Pinpoint the cell where the given text exists, returning its [X, Y] midpoint coordinate. 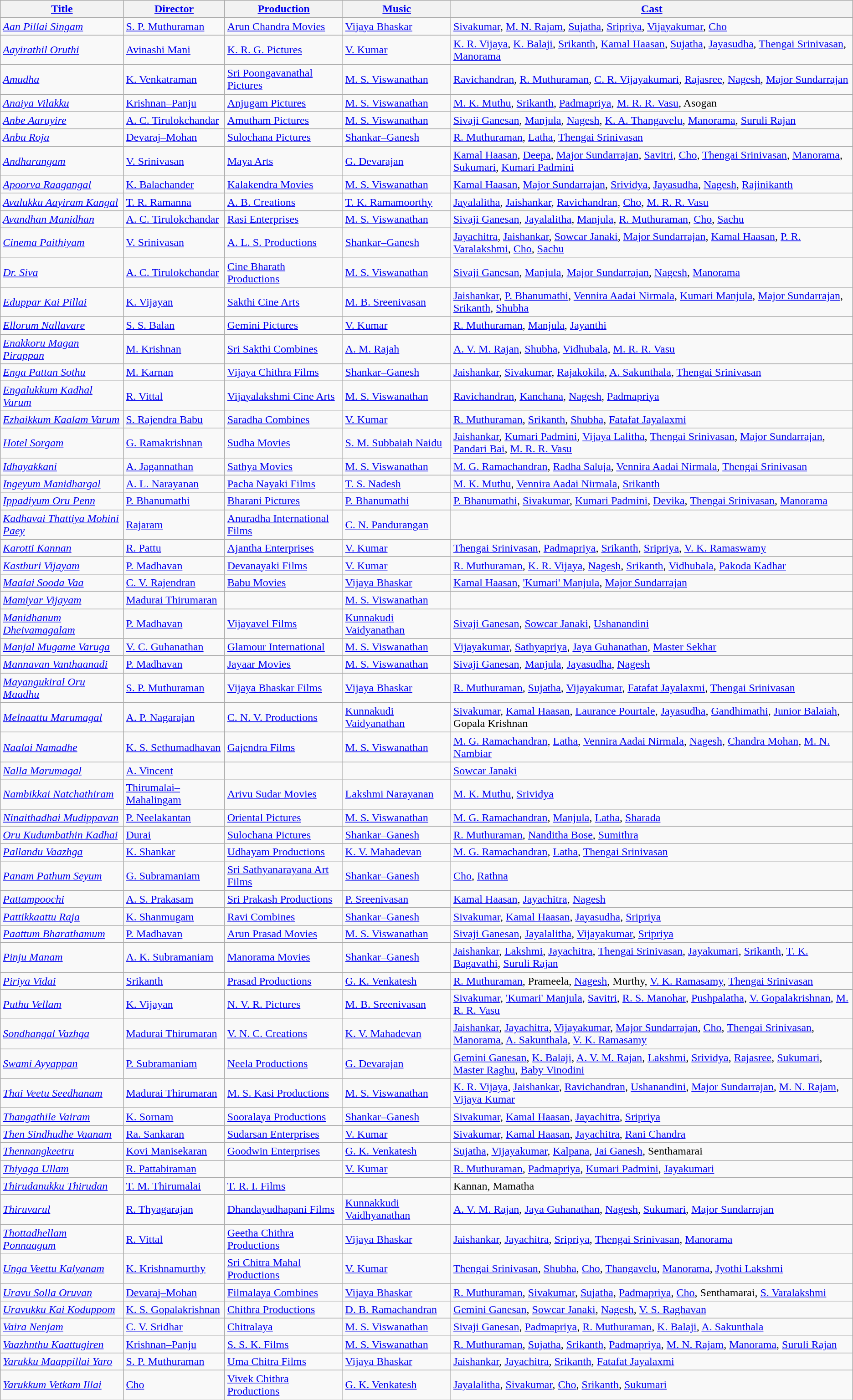
Gemini Ganesan, K. Balaji, A. V. M. Rajan, Lakshmi, Srividya, Rajasree, Sukumari, Master Raghu, Baby Vinodini [652, 1064]
Sivakumar, 'Kumari' Manjula, Savitri, R. S. Manohar, Pushpalatha, V. Gopalakrishnan, M. R. R. Vasu [652, 1005]
Chitralaya [283, 1327]
Maalai Sooda Vaa [62, 582]
Prasad Productions [283, 981]
Kamal Haasan, Major Sundarrajan, Srividya, Jayasudha, Nagesh, Rajinikanth [652, 184]
Amudha [62, 79]
Filmalaya Combines [283, 1292]
Oriental Pictures [283, 818]
Sivaji Ganesan, Padmapriya, R. Muthuraman, K. Balaji, A. Sakunthala [652, 1327]
M. G. Ramachandran, Radha Saluja, Vennira Aadai Nirmala, Thengai Srinivasan [652, 466]
Sri Prakash Productions [283, 899]
Sowcar Janaki [652, 771]
Ra. Sankaran [174, 1134]
Sathya Movies [283, 466]
Mamiyar Vijayam [62, 600]
A. Vincent [174, 771]
Uravu Solla Oruvan [62, 1292]
Avinashi Mani [174, 50]
Jayalalitha, Sivakumar, Cho, Srikanth, Sukumari [652, 1385]
A. V. M. Rajan, Shubha, Vidhubala, M. R. R. Vasu [652, 349]
Cho, Rathna [652, 875]
M. S. Kasi Productions [283, 1093]
Jaishankar, Lakshmi, Jayachitra, Thengai Srinivasan, Jayakumari, Srikanth, T. K. Bagavathi, Suruli Rajan [652, 957]
T. K. Ramamoorthy [396, 202]
R. Muthuraman, Nanditha Bose, Sumithra [652, 835]
Director [174, 9]
Enga Pattan Sothu [62, 373]
Apoorva Raagangal [62, 184]
Unga Veettu Kalyanam [62, 1269]
Sivaji Ganesan, Manjula, Nagesh, K. A. Thangavelu, Manorama, Suruli Rajan [652, 120]
Anbe Aaruyire [62, 120]
Andharangam [62, 161]
Puthu Vellam [62, 1005]
Chithra Productions [283, 1309]
Eduppar Kai Pillai [62, 302]
Oru Kudumbathin Kadhai [62, 835]
Sivakumar, M. N. Rajam, Sujatha, Sripriya, Vijayakumar, Cho [652, 26]
N. V. R. Pictures [283, 1005]
Vijayakumar, Sathyapriya, Jaya Guhanathan, Master Sekhar [652, 647]
Anuradha International Films [283, 525]
V. N. C. Creations [283, 1034]
Anaiya Vilakku [62, 103]
Aan Pillai Singam [62, 26]
Sivakumar, Kamal Haasan, Jayachitra, Sripriya [652, 1117]
Neela Productions [283, 1064]
M. K. Muthu, Vennira Aadai Nirmala, Srikanth [652, 484]
A. S. Prakasam [174, 899]
Engalukkum Kadhal Varum [62, 396]
Ingeyum Manidhargal [62, 484]
Then Sindhudhe Vaanam [62, 1134]
Sri Poongavanathal Pictures [283, 79]
S. Rajendra Babu [174, 419]
C. V. Rajendran [174, 582]
R. Muthuraman, Sujatha, Vijayakumar, Fatafat Jayalaxmi, Thengai Srinivasan [652, 688]
Vijaya Chithra Films [283, 373]
Thirumalai–Mahalingam [174, 794]
Mayangukiral Oru Maadhu [62, 688]
Jaishankar, Jayachitra, Vijayakumar, Major Sundarrajan, Cho, Thengai Srinivasan, Manorama, A. Sakunthala, V. K. Ramasamy [652, 1034]
Sivaji Ganesan, Jayalalitha, Vijayakumar, Sripriya [652, 934]
V. C. Guhanathan [174, 647]
Thengai Srinivasan, Padmapriya, Srikanth, Sripriya, V. K. Ramaswamy [652, 548]
Yarukkum Vetkam Illai [62, 1385]
Pacha Nayaki Films [283, 484]
Sivaji Ganesan, Sowcar Janaki, Ushanandini [652, 623]
Rajaram [174, 525]
R. Pattabiraman [174, 1169]
Naalai Namadhe [62, 747]
Durai [174, 835]
M. G. Ramachandran, Latha, Vennira Aadai Nirmala, Nagesh, Chandra Mohan, M. N. Nambiar [652, 747]
Sivaji Ganesan, Manjula, Jayasudha, Nagesh [652, 664]
K. S. Sethumadhavan [174, 747]
Udhayam Productions [283, 852]
K. Balachander [174, 184]
Vijaya Bhaskar Films [283, 688]
Jaishankar, Jayachitra, Sripriya, Thengai Srinivasan, Manorama [652, 1239]
Arun Chandra Movies [283, 26]
C. N. Pandurangan [396, 525]
R. Muthuraman, Padmapriya, Kumari Padmini, Jayakumari [652, 1169]
Vijayalakshmi Cine Arts [283, 396]
Maya Arts [283, 161]
R. Thyagarajan [174, 1210]
K. Shankar [174, 852]
Avalukku Aayiram Kangal [62, 202]
Pallandu Vaazhga [62, 852]
K. Krishnamurthy [174, 1269]
Jaishankar, Sivakumar, Rajakokila, A. Sakunthala, Thengai Srinivasan [652, 373]
C. N. V. Productions [283, 718]
Cast [652, 9]
Panam Pathum Seyum [62, 875]
M. G. Ramachandran, Manjula, Latha, Sharada [652, 818]
A. B. Creations [283, 202]
R. Muthuraman, Latha, Thengai Srinivasan [652, 138]
Nambikkai Natchathiram [62, 794]
A. Jagannathan [174, 466]
R. Pattu [174, 548]
Title [62, 9]
Arivu Sudar Movies [283, 794]
C. V. Sridhar [174, 1327]
Ippadiyum Oru Penn [62, 501]
Hotel Sorgam [62, 443]
Production [283, 9]
T. S. Nadesh [396, 484]
Nalla Marumagal [62, 771]
Uravukku Kai Koduppom [62, 1309]
K. R. Vijaya, K. Balaji, Srikanth, Kamal Haasan, Sujatha, Jayasudha, Thengai Srinivasan, Manorama [652, 50]
Rasi Enterprises [283, 219]
Sivaji Ganesan, Jayalalitha, Manjula, R. Muthuraman, Cho, Sachu [652, 219]
Sri Sathyanarayana Art Films [283, 875]
Srikanth [174, 981]
Ravi Combines [283, 916]
Gemini Pictures [283, 326]
Thennangkeetru [62, 1151]
Gemini Ganesan, Sowcar Janaki, Nagesh, V. S. Raghavan [652, 1309]
Manjal Mugame Varuga [62, 647]
Kovi Manisekaran [174, 1151]
Kalakendra Movies [283, 184]
Thangathile Vairam [62, 1117]
Thiyaga Ullam [62, 1169]
Thiruvarul [62, 1210]
Dr. Siva [62, 272]
Sivakumar, Kamal Haasan, Jayachitra, Rani Chandra [652, 1134]
Jayachitra, Jaishankar, Sowcar Janaki, Major Sundarrajan, Kamal Haasan, P. R. Varalakshmi, Cho, Sachu [652, 242]
Pattampoochi [62, 899]
G. Ramakrishnan [174, 443]
Sujatha, Vijayakumar, Kalpana, Jai Ganesh, Senthamarai [652, 1151]
Dhandayudhapani Films [283, 1210]
S. M. Subbaiah Naidu [396, 443]
Manorama Movies [283, 957]
R. Muthuraman, Manjula, Jayanthi [652, 326]
Kamal Haasan, Deepa, Major Sundarrajan, Savitri, Cho, Thengai Srinivasan, Manorama, Sukumari, Kumari Padmini [652, 161]
Sri Chitra Mahal Productions [283, 1269]
R. Muthuraman, Srikanth, Shubha, Fatafat Jayalaxmi [652, 419]
Ezhaikkum Kaalam Varum [62, 419]
Jayalalitha, Jaishankar, Ravichandran, Cho, M. R. R. Vasu [652, 202]
Kasthuri Vijayam [62, 565]
P. Sreenivasan [396, 899]
T. R. Ramanna [174, 202]
Karotti Kannan [62, 548]
A. L. Narayanan [174, 484]
Pattikkaattu Raja [62, 916]
R. Muthuraman, Sujatha, Srikanth, Padmapriya, M. N. Rajam, Manorama, Suruli Rajan [652, 1344]
Ajantha Enterprises [283, 548]
S. S. K. Films [283, 1344]
Jaishankar, Jayachitra, Srikanth, Fatafat Jayalaxmi [652, 1362]
Sakthi Cine Arts [283, 302]
Sudha Movies [283, 443]
Thirudanukku Thirudan [62, 1186]
Vijayavel Films [283, 623]
K. R. Vijaya, Jaishankar, Ravichandran, Ushanandini, Major Sundarrajan, M. N. Rajam, Vijaya Kumar [652, 1093]
Arun Prasad Movies [283, 934]
Jayaar Movies [283, 664]
Babu Movies [283, 582]
Thottadhellam Ponnaagum [62, 1239]
Geetha Chithra Productions [283, 1239]
Kannan, Mamatha [652, 1186]
Piriya Vidai [62, 981]
Jaishankar, Kumari Padmini, Vijaya Lalitha, Thengai Srinivasan, Major Sundarrajan, Pandari Bai, M. R. R. Vasu [652, 443]
Ninaithadhai Mudippavan [62, 818]
Jaishankar, P. Bhanumathi, Vennira Aadai Nirmala, Kumari Manjula, Major Sundarrajan, Srikanth, Shubha [652, 302]
P. Neelakantan [174, 818]
Avandhan Manidhan [62, 219]
Sivakumar, Kamal Haasan, Laurance Pourtale, Jayasudha, Gandhimathi, Junior Balaiah, Gopala Krishnan [652, 718]
M. Karnan [174, 373]
Cho [174, 1385]
Sooralaya Productions [283, 1117]
Ravichandran, R. Muthuraman, C. R. Vijayakumari, Rajasree, Nagesh, Major Sundarrajan [652, 79]
Mannavan Vanthaanadi [62, 664]
Devanayaki Films [283, 565]
Glamour International [283, 647]
D. B. Ramachandran [396, 1309]
Cinema Paithiyam [62, 242]
Sivakumar, Kamal Haasan, Jayasudha, Sripriya [652, 916]
Swami Ayyappan [62, 1064]
A. P. Nagarajan [174, 718]
M. K. Muthu, Srividya [652, 794]
A. M. Rajah [396, 349]
Ellorum Nallavare [62, 326]
Uma Chitra Films [283, 1362]
Gajendra Films [283, 747]
Ravichandran, Kanchana, Nagesh, Padmapriya [652, 396]
Anjugam Pictures [283, 103]
Vaira Nenjam [62, 1327]
R. Muthuraman, Prameela, Nagesh, Murthy, V. K. Ramasamy, Thengai Srinivasan [652, 981]
Amutham Pictures [283, 120]
Kadhavai Thattiya Mohini Paey [62, 525]
Thai Veetu Seedhanam [62, 1093]
G. Subramaniam [174, 875]
Cine Bharath Productions [283, 272]
Anbu Roja [62, 138]
Sondhangal Vazhga [62, 1034]
Paattum Bharathamum [62, 934]
T. M. Thirumalai [174, 1186]
Aayirathil Oruthi [62, 50]
P. Bhanumathi, Sivakumar, Kumari Padmini, Devika, Thengai Srinivasan, Manorama [652, 501]
Bharani Pictures [283, 501]
K. R. G. Pictures [283, 50]
Goodwin Enterprises [283, 1151]
Music [396, 9]
K. Venkatraman [174, 79]
Sudarsan Enterprises [283, 1134]
P. Subramaniam [174, 1064]
Kunnakkudi Vaidhyanathan [396, 1210]
Vivek Chithra Productions [283, 1385]
K. S. Gopalakrishnan [174, 1309]
A. V. M. Rajan, Jaya Guhanathan, Nagesh, Sukumari, Major Sundarrajan [652, 1210]
T. R. I. Films [283, 1186]
S. S. Balan [174, 326]
A. L. S. Productions [283, 242]
K. Sornam [174, 1117]
Saradha Combines [283, 419]
Manidhanum Dheivamagalam [62, 623]
Pinju Manam [62, 957]
Kamal Haasan, Jayachitra, Nagesh [652, 899]
A. K. Subramaniam [174, 957]
Sivaji Ganesan, Manjula, Major Sundarrajan, Nagesh, Manorama [652, 272]
Yarukku Maappillai Yaro [62, 1362]
K. Shanmugam [174, 916]
R. Muthuraman, Sivakumar, Sujatha, Padmapriya, Cho, Senthamarai, S. Varalakshmi [652, 1292]
M. G. Ramachandran, Latha, Thengai Srinivasan [652, 852]
R. Muthuraman, K. R. Vijaya, Nagesh, Srikanth, Vidhubala, Pakoda Kadhar [652, 565]
M. K. Muthu, Srikanth, Padmapriya, M. R. R. Vasu, Asogan [652, 103]
Kamal Haasan, 'Kumari' Manjula, Major Sundarrajan [652, 582]
Enakkoru Magan Pirappan [62, 349]
Melnaattu Marumagal [62, 718]
M. Krishnan [174, 349]
Sri Sakthi Combines [283, 349]
Lakshmi Narayanan [396, 794]
Thengai Srinivasan, Shubha, Cho, Thangavelu, Manorama, Jyothi Lakshmi [652, 1269]
Vaazhnthu Kaattugiren [62, 1344]
Idhayakkani [62, 466]
